Capture the cell that displays the provided text and extract its [X, Y] central coordinate. 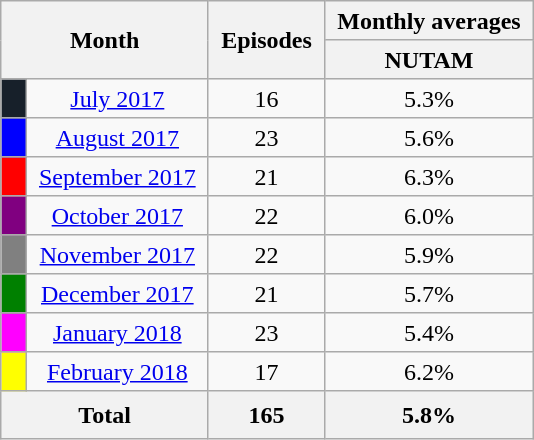
6.0% [430, 216]
5.8% [430, 416]
6.3% [430, 176]
5.3% [430, 98]
Monthly averages [430, 20]
5.9% [430, 254]
17 [266, 372]
Month [105, 40]
Total [105, 416]
5.4% [430, 332]
6.2% [430, 372]
Episodes [266, 40]
February 2018 [117, 372]
5.7% [430, 294]
January 2018 [117, 332]
September 2017 [117, 176]
165 [266, 416]
August 2017 [117, 138]
November 2017 [117, 254]
5.6% [430, 138]
October 2017 [117, 216]
16 [266, 98]
December 2017 [117, 294]
July 2017 [117, 98]
NUTAM [430, 60]
